Identify which cell holds the provided text, then report its (X, Y) central coordinate. 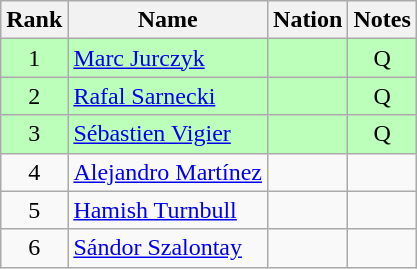
Sándor Szalontay (168, 248)
Notes (382, 20)
6 (34, 248)
Marc Jurczyk (168, 58)
5 (34, 210)
1 (34, 58)
Rafal Sarnecki (168, 96)
Hamish Turnbull (168, 210)
3 (34, 134)
Alejandro Martínez (168, 172)
Nation (308, 20)
Name (168, 20)
Sébastien Vigier (168, 134)
4 (34, 172)
Rank (34, 20)
2 (34, 96)
